Pinpoint the cell where the given text exists, returning its (x, y) midpoint coordinate. 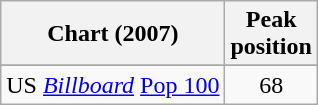
68 (271, 85)
US Billboard Pop 100 (113, 85)
Chart (2007) (113, 34)
Peakposition (271, 34)
